Capture the cell that displays the provided text and extract its [x, y] central coordinate. 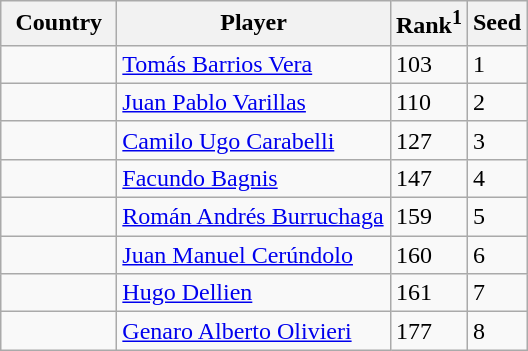
3 [496, 140]
177 [428, 331]
Seed [496, 24]
8 [496, 331]
6 [496, 255]
Tomás Barrios Vera [254, 64]
Facundo Bagnis [254, 178]
Juan Pablo Varillas [254, 102]
Camilo Ugo Carabelli [254, 140]
Player [254, 24]
Román Andrés Burruchaga [254, 217]
103 [428, 64]
Genaro Alberto Olivieri [254, 331]
161 [428, 293]
160 [428, 255]
1 [496, 64]
110 [428, 102]
7 [496, 293]
Country [59, 24]
147 [428, 178]
127 [428, 140]
159 [428, 217]
5 [496, 217]
4 [496, 178]
2 [496, 102]
Rank1 [428, 24]
Juan Manuel Cerúndolo [254, 255]
Hugo Dellien [254, 293]
